Determine the (x, y) coordinate at the center of the cell enclosing the given text.  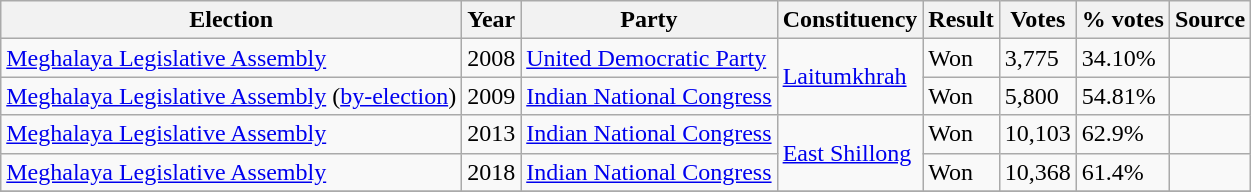
2008 (492, 58)
5,800 (1038, 96)
Meghalaya Legislative Assembly (by-election) (232, 96)
Votes (1038, 20)
Election (232, 20)
% votes (1122, 20)
Source (1210, 20)
East Shillong (850, 153)
Year (492, 20)
2009 (492, 96)
34.10% (1122, 58)
Party (649, 20)
United Democratic Party (649, 58)
61.4% (1122, 172)
3,775 (1038, 58)
62.9% (1122, 134)
10,368 (1038, 172)
2018 (492, 172)
54.81% (1122, 96)
Result (961, 20)
2013 (492, 134)
Constituency (850, 20)
Laitumkhrah (850, 77)
10,103 (1038, 134)
